Detect which cell encompasses the target text, then output its (X, Y) center coordinate. 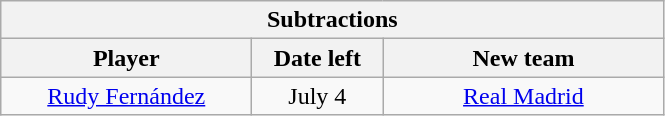
Date left (318, 58)
Player (126, 58)
New team (524, 58)
Rudy Fernández (126, 96)
July 4 (318, 96)
Subtractions (332, 20)
Real Madrid (524, 96)
